Identify which cell holds the provided text, then report its (x, y) central coordinate. 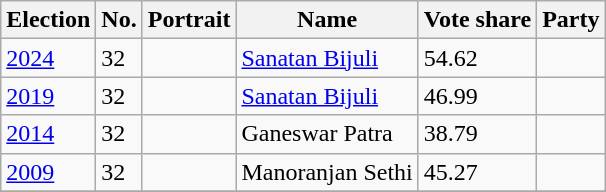
2014 (48, 134)
2019 (48, 96)
54.62 (477, 58)
Manoranjan Sethi (327, 172)
Election (48, 20)
38.79 (477, 134)
Vote share (477, 20)
Portrait (189, 20)
Name (327, 20)
No. (119, 20)
45.27 (477, 172)
2024 (48, 58)
Party (571, 20)
Ganeswar Patra (327, 134)
2009 (48, 172)
46.99 (477, 96)
